Return the (x, y) coordinate for the center point of the cell that contains the specified text.  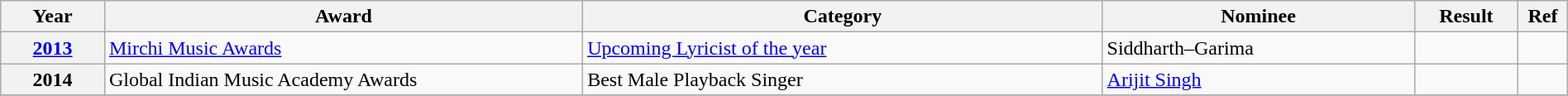
2014 (53, 79)
Upcoming Lyricist of the year (843, 48)
Global Indian Music Academy Awards (343, 79)
Award (343, 17)
Ref (1543, 17)
Best Male Playback Singer (843, 79)
Mirchi Music Awards (343, 48)
2013 (53, 48)
Nominee (1259, 17)
Category (843, 17)
Siddharth–Garima (1259, 48)
Result (1466, 17)
Arijit Singh (1259, 79)
Year (53, 17)
